From the cell containing the given text, extract its center point as (X, Y) coordinate. 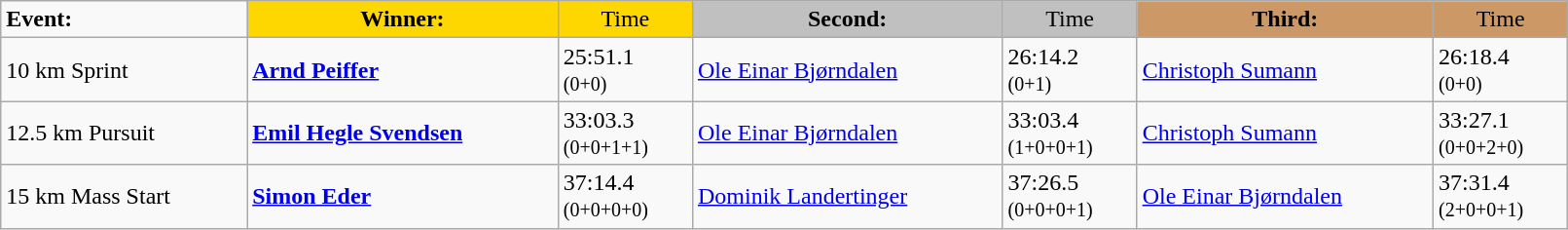
33:27.1(0+0+2+0) (1501, 133)
26:14.2(0+1) (1070, 70)
33:03.3(0+0+1+1) (625, 133)
10 km Sprint (125, 70)
Simon Eder (403, 197)
Dominik Landertinger (847, 197)
Third: (1285, 19)
Arnd Peiffer (403, 70)
12.5 km Pursuit (125, 133)
37:26.5 (0+0+0+1) (1070, 197)
Winner: (403, 19)
Emil Hegle Svendsen (403, 133)
37:31.4(2+0+0+1) (1501, 197)
26:18.4(0+0) (1501, 70)
Second: (847, 19)
Event: (125, 19)
25:51.1(0+0) (625, 70)
15 km Mass Start (125, 197)
33:03.4(1+0+0+1) (1070, 133)
37:14.4(0+0+0+0) (625, 197)
